Scan for the cell matching the given text and deliver its (X, Y) coordinate at center. 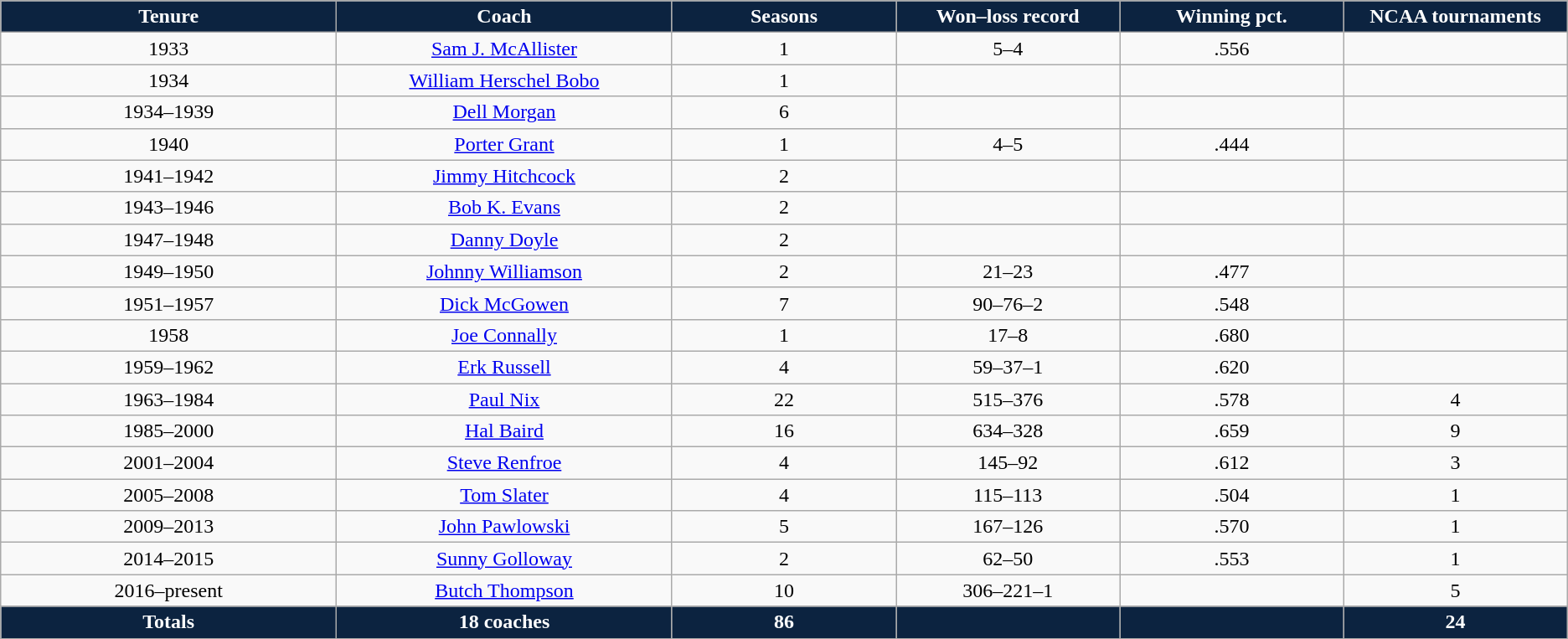
Butch Thompson (504, 590)
634–328 (1008, 431)
21–23 (1008, 271)
.570 (1231, 527)
Joe Connally (504, 335)
Sunny Golloway (504, 559)
Sam J. McAllister (504, 49)
90–76–2 (1008, 303)
.680 (1231, 335)
John Pawlowski (504, 527)
1933 (169, 49)
7 (784, 303)
1940 (169, 144)
5–4 (1008, 49)
145–92 (1008, 463)
1963–1984 (169, 399)
3 (1456, 463)
2016–present (169, 590)
Jimmy Hitchcock (504, 176)
Dell Morgan (504, 112)
1959–1962 (169, 367)
Winning pct. (1231, 17)
1949–1950 (169, 271)
Steve Renfroe (504, 463)
.578 (1231, 399)
9 (1456, 431)
2001–2004 (169, 463)
1934–1939 (169, 112)
Danny Doyle (504, 240)
Tom Slater (504, 495)
.548 (1231, 303)
1941–1942 (169, 176)
167–126 (1008, 527)
59–37–1 (1008, 367)
1985–2000 (169, 431)
17–8 (1008, 335)
1943–1946 (169, 208)
62–50 (1008, 559)
86 (784, 622)
16 (784, 431)
NCAA tournaments (1456, 17)
.444 (1231, 144)
1951–1957 (169, 303)
Bob K. Evans (504, 208)
Seasons (784, 17)
2005–2008 (169, 495)
William Herschel Bobo (504, 80)
1958 (169, 335)
.620 (1231, 367)
Tenure (169, 17)
4–5 (1008, 144)
Totals (169, 622)
24 (1456, 622)
Coach (504, 17)
1947–1948 (169, 240)
6 (784, 112)
Porter Grant (504, 144)
Won–loss record (1008, 17)
10 (784, 590)
Paul Nix (504, 399)
Johnny Williamson (504, 271)
Erk Russell (504, 367)
.659 (1231, 431)
.477 (1231, 271)
115–113 (1008, 495)
Dick McGowen (504, 303)
515–376 (1008, 399)
.556 (1231, 49)
2014–2015 (169, 559)
.553 (1231, 559)
.612 (1231, 463)
1934 (169, 80)
Hal Baird (504, 431)
.504 (1231, 495)
2009–2013 (169, 527)
22 (784, 399)
306–221–1 (1008, 590)
18 coaches (504, 622)
